From the cell containing the given text, extract its center point as (X, Y) coordinate. 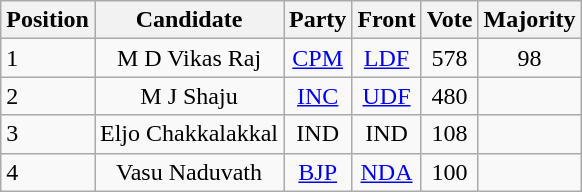
2 (48, 96)
100 (450, 172)
3 (48, 134)
Party (318, 20)
M D Vikas Raj (188, 58)
Candidate (188, 20)
LDF (386, 58)
480 (450, 96)
Majority (530, 20)
CPM (318, 58)
4 (48, 172)
UDF (386, 96)
M J Shaju (188, 96)
Vote (450, 20)
98 (530, 58)
BJP (318, 172)
578 (450, 58)
Vasu Naduvath (188, 172)
NDA (386, 172)
Front (386, 20)
108 (450, 134)
Eljo Chakkalakkal (188, 134)
Position (48, 20)
INC (318, 96)
1 (48, 58)
